Capture the cell that displays the provided text and extract its (x, y) central coordinate. 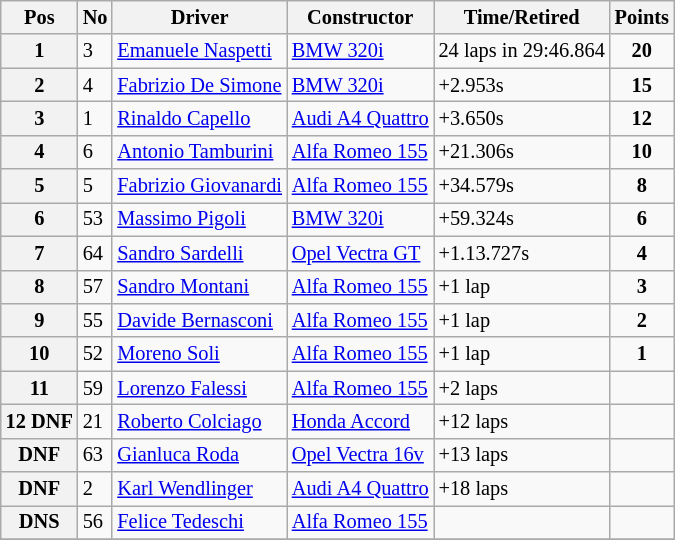
20 (642, 51)
56 (96, 522)
Felice Tedeschi (199, 522)
+2.953s (522, 85)
Honda Accord (360, 421)
No (96, 17)
+13 laps (522, 455)
59 (96, 388)
Driver (199, 17)
+1.13.727s (522, 253)
Roberto Colciago (199, 421)
+21.306s (522, 152)
64 (96, 253)
Opel Vectra GT (360, 253)
Rinaldo Capello (199, 118)
Constructor (360, 17)
Emanuele Naspetti (199, 51)
Fabrizio De Simone (199, 85)
Time/Retired (522, 17)
52 (96, 354)
Moreno Soli (199, 354)
Davide Bernasconi (199, 320)
Points (642, 17)
+3.650s (522, 118)
+2 laps (522, 388)
21 (96, 421)
63 (96, 455)
Fabrizio Giovanardi (199, 186)
Massimo Pigoli (199, 219)
+34.579s (522, 186)
57 (96, 287)
Karl Wendlinger (199, 489)
DNS (40, 522)
53 (96, 219)
Opel Vectra 16v (360, 455)
15 (642, 85)
7 (40, 253)
12 (642, 118)
24 laps in 29:46.864 (522, 51)
Sandro Sardelli (199, 253)
Lorenzo Falessi (199, 388)
Pos (40, 17)
+18 laps (522, 489)
+59.324s (522, 219)
+12 laps (522, 421)
12 DNF (40, 421)
Gianluca Roda (199, 455)
Antonio Tamburini (199, 152)
Sandro Montani (199, 287)
11 (40, 388)
55 (96, 320)
9 (40, 320)
